Provide the (x, y) coordinate of the cell's center where the given text is located.  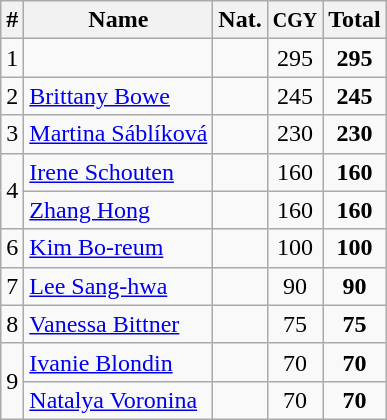
Nat. (240, 20)
Natalya Voronina (118, 400)
Brittany Bowe (118, 96)
Martina Sáblíková (118, 134)
1 (12, 58)
6 (12, 248)
CGY (295, 20)
Ivanie Blondin (118, 362)
9 (12, 381)
7 (12, 286)
Total (355, 20)
Zhang Hong (118, 210)
Kim Bo-reum (118, 248)
4 (12, 191)
2 (12, 96)
8 (12, 324)
Lee Sang-hwa (118, 286)
# (12, 20)
Name (118, 20)
Vanessa Bittner (118, 324)
Irene Schouten (118, 172)
3 (12, 134)
